For the text-containing cell, return its midpoint in (x, y) coordinate format. 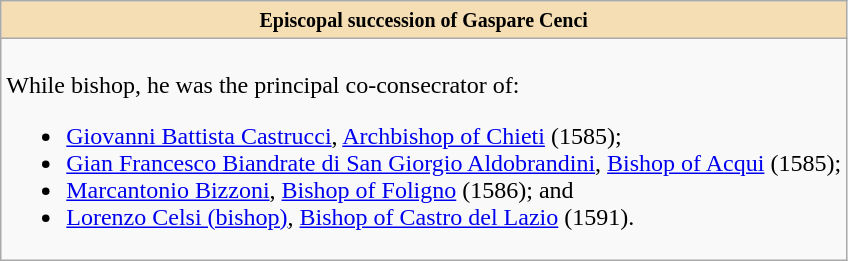
Episcopal succession of Gaspare Cenci (424, 20)
